Determine the (x, y) coordinate at the center of the cell enclosing the given text.  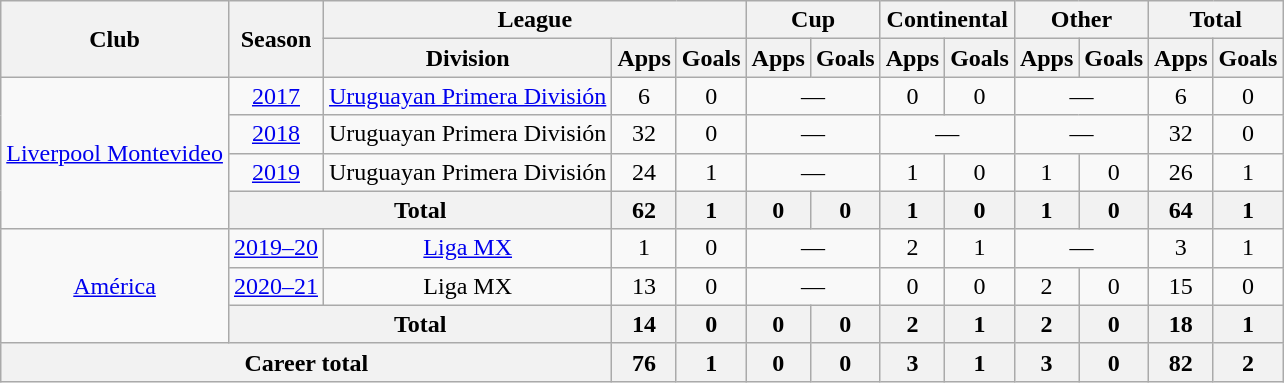
26 (1181, 172)
82 (1181, 362)
Career total (306, 362)
76 (644, 362)
Continental (947, 20)
2019–20 (276, 248)
24 (644, 172)
Other (1081, 20)
2019 (276, 172)
18 (1181, 324)
Division (468, 58)
Liverpool Montevideo (115, 153)
14 (644, 324)
América (115, 286)
Cup (813, 20)
Club (115, 39)
15 (1181, 286)
2018 (276, 134)
13 (644, 286)
64 (1181, 210)
2017 (276, 96)
Season (276, 39)
League (536, 20)
62 (644, 210)
2020–21 (276, 286)
